For the text-containing cell, return its midpoint in (X, Y) coordinate format. 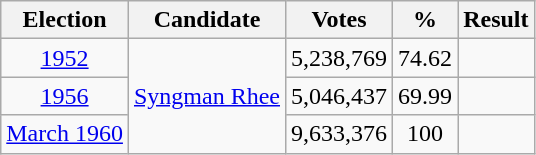
1956 (65, 96)
5,046,437 (340, 96)
74.62 (426, 58)
5,238,769 (340, 58)
% (426, 20)
Election (65, 20)
69.99 (426, 96)
Result (496, 20)
Votes (340, 20)
100 (426, 134)
Syngman Rhee (206, 96)
1952 (65, 58)
9,633,376 (340, 134)
March 1960 (65, 134)
Candidate (206, 20)
